Pinpoint the cell where the given text exists, returning its [X, Y] midpoint coordinate. 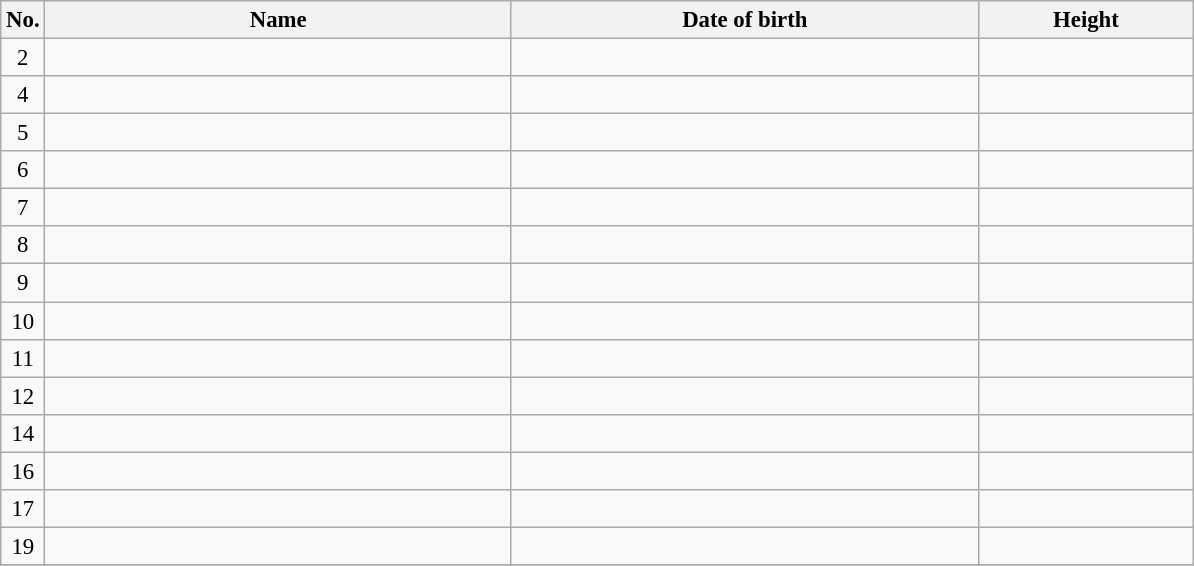
5 [23, 133]
2 [23, 58]
Height [1086, 20]
9 [23, 283]
19 [23, 546]
10 [23, 321]
17 [23, 509]
4 [23, 95]
6 [23, 170]
Date of birth [744, 20]
12 [23, 396]
16 [23, 471]
No. [23, 20]
14 [23, 433]
8 [23, 245]
Name [278, 20]
11 [23, 358]
7 [23, 208]
